From the cell containing the given text, extract its center point as (x, y) coordinate. 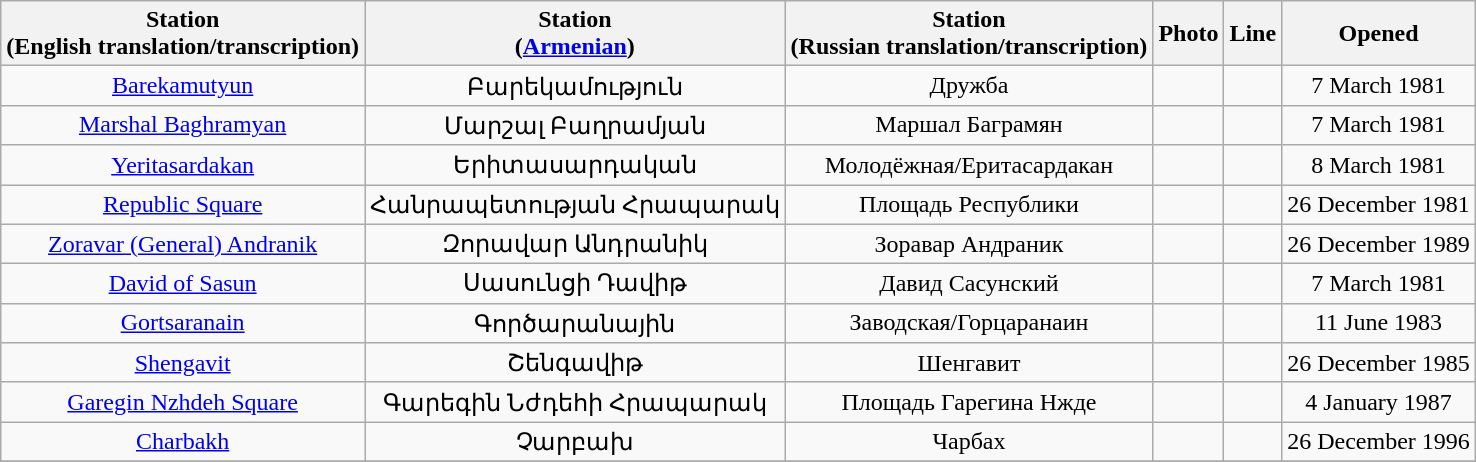
Republic Square (183, 204)
26 December 1989 (1379, 244)
Чарбах (969, 442)
Station(Armenian) (576, 34)
4 January 1987 (1379, 402)
Station(Russian translation/transcription) (969, 34)
26 December 1996 (1379, 442)
8 March 1981 (1379, 165)
Չարբախ (576, 442)
Սասունցի Դավիթ (576, 284)
Gortsaranain (183, 323)
26 December 1985 (1379, 363)
Заводская/Горцаранаин (969, 323)
Charbakh (183, 442)
Զորավար Անդրանիկ (576, 244)
Opened (1379, 34)
Շենգավիթ (576, 363)
Дружба (969, 86)
Garegin Nzhdeh Square (183, 402)
Yeritasardakan (183, 165)
Բարեկամություն (576, 86)
Молодёжная/Еритасардакан (969, 165)
Photo (1188, 34)
26 December 1981 (1379, 204)
Line (1253, 34)
Шенгавит (969, 363)
Маршал Баграмян (969, 125)
Shengavit (183, 363)
Давид Сасунский (969, 284)
Зоравар Андраник (969, 244)
Zoravar (General) Andranik (183, 244)
Մարշալ Բաղրամյան (576, 125)
Площадь Гарегина Нжде (969, 402)
11 June 1983 (1379, 323)
Հանրապետության Հրապարակ (576, 204)
Երիտասարդական (576, 165)
Station(English translation/transcription) (183, 34)
Площадь Республики (969, 204)
David of Sasun (183, 284)
Barekamutyun (183, 86)
Գարեգին Նժդեհի Հրապարակ (576, 402)
Գործարանային (576, 323)
Marshal Baghramyan (183, 125)
